Provide the (x, y) coordinate of the cell's center where the given text is located.  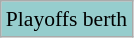
Playoffs berth (66, 19)
